Provide the (x, y) coordinate of the cell's center where the given text is located.  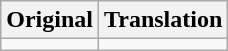
Original (50, 20)
Translation (162, 20)
